Search for the cell housing the specified text and yield its (X, Y) center coordinate. 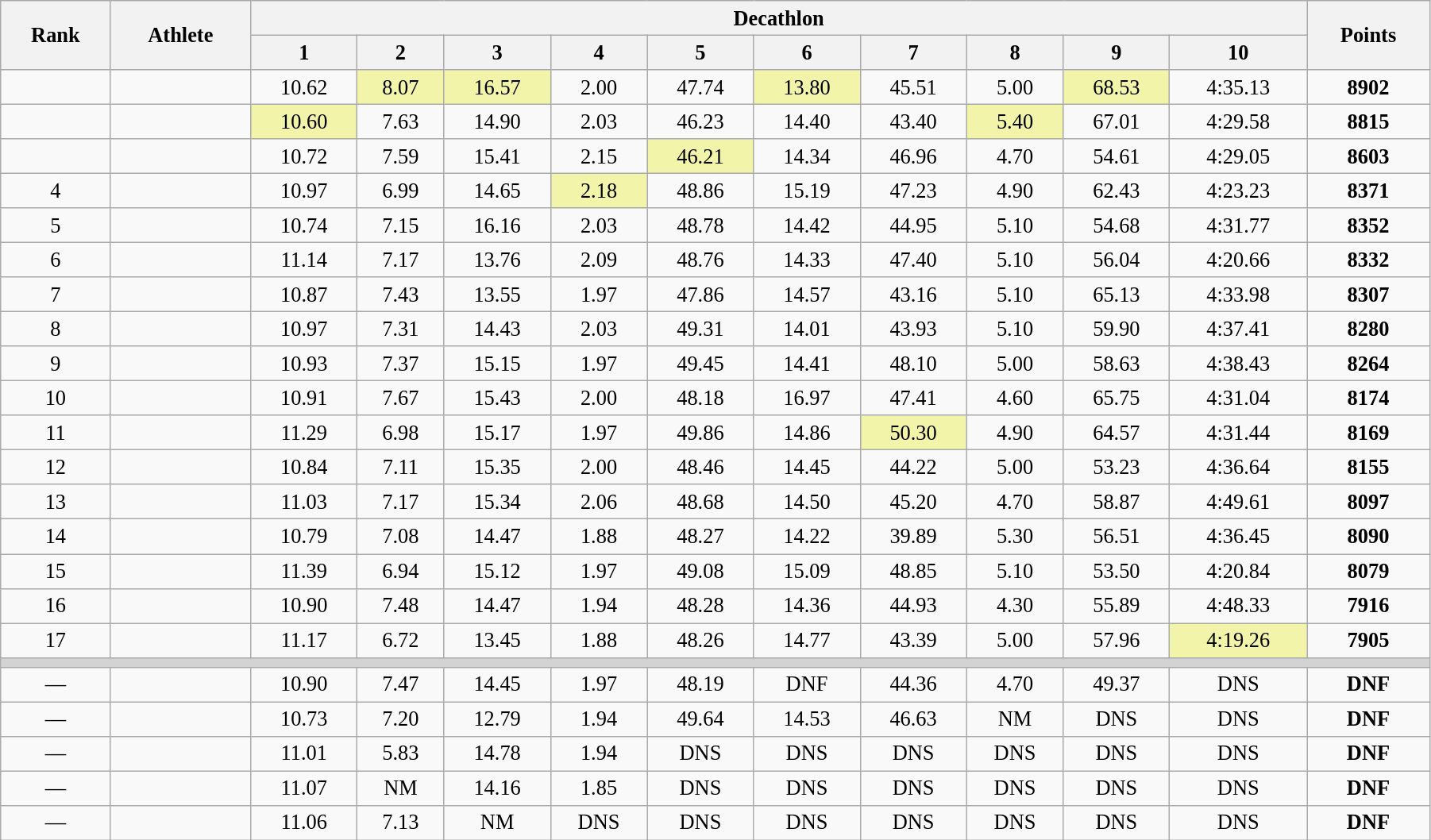
43.16 (913, 295)
8079 (1369, 571)
8307 (1369, 295)
7.31 (400, 329)
48.19 (700, 684)
47.41 (913, 398)
14.36 (807, 606)
1.85 (599, 788)
7.47 (400, 684)
64.57 (1117, 433)
48.78 (700, 225)
14.50 (807, 502)
13.76 (497, 260)
13.55 (497, 295)
4.30 (1015, 606)
4:33.98 (1239, 295)
8280 (1369, 329)
8815 (1369, 121)
4:20.66 (1239, 260)
58.87 (1117, 502)
8371 (1369, 191)
4:29.58 (1239, 121)
43.39 (913, 640)
8097 (1369, 502)
4:36.45 (1239, 537)
15.41 (497, 156)
2.18 (599, 191)
15.09 (807, 571)
4:20.84 (1239, 571)
7.20 (400, 719)
56.04 (1117, 260)
10.87 (304, 295)
58.63 (1117, 364)
8902 (1369, 87)
49.31 (700, 329)
4:19.26 (1239, 640)
16 (56, 606)
Rank (56, 35)
59.90 (1117, 329)
4:29.05 (1239, 156)
14.65 (497, 191)
8.07 (400, 87)
53.50 (1117, 571)
7.43 (400, 295)
44.95 (913, 225)
4:31.77 (1239, 225)
15.34 (497, 502)
14.57 (807, 295)
48.85 (913, 571)
5.83 (400, 753)
4:35.13 (1239, 87)
14.78 (497, 753)
7.37 (400, 364)
17 (56, 640)
48.28 (700, 606)
11.29 (304, 433)
53.23 (1117, 467)
14.86 (807, 433)
12 (56, 467)
45.51 (913, 87)
14.77 (807, 640)
48.76 (700, 260)
14 (56, 537)
14.33 (807, 260)
49.64 (700, 719)
8169 (1369, 433)
50.30 (913, 433)
14.90 (497, 121)
65.75 (1117, 398)
47.23 (913, 191)
10.93 (304, 364)
67.01 (1117, 121)
4:48.33 (1239, 606)
2 (400, 52)
39.89 (913, 537)
6.98 (400, 433)
7.08 (400, 537)
10.79 (304, 537)
47.74 (700, 87)
48.68 (700, 502)
Athlete (181, 35)
6.99 (400, 191)
46.21 (700, 156)
44.36 (913, 684)
55.89 (1117, 606)
65.13 (1117, 295)
2.09 (599, 260)
56.51 (1117, 537)
4:36.64 (1239, 467)
11.06 (304, 823)
7.48 (400, 606)
54.68 (1117, 225)
15.15 (497, 364)
11 (56, 433)
48.27 (700, 537)
7.15 (400, 225)
8174 (1369, 398)
48.10 (913, 364)
4:31.44 (1239, 433)
14.34 (807, 156)
14.53 (807, 719)
49.86 (700, 433)
6.72 (400, 640)
16.97 (807, 398)
8264 (1369, 364)
8332 (1369, 260)
11.14 (304, 260)
47.40 (913, 260)
12.79 (497, 719)
4:23.23 (1239, 191)
5.40 (1015, 121)
16.57 (497, 87)
46.63 (913, 719)
43.93 (913, 329)
15.43 (497, 398)
8603 (1369, 156)
15 (56, 571)
4.60 (1015, 398)
Decathlon (779, 17)
4:31.04 (1239, 398)
15.12 (497, 571)
49.08 (700, 571)
Points (1369, 35)
5.30 (1015, 537)
14.42 (807, 225)
11.03 (304, 502)
10.72 (304, 156)
4:49.61 (1239, 502)
46.23 (700, 121)
10.74 (304, 225)
44.22 (913, 467)
48.86 (700, 191)
11.17 (304, 640)
44.93 (913, 606)
14.16 (497, 788)
4:37.41 (1239, 329)
11.01 (304, 753)
10.73 (304, 719)
13 (56, 502)
54.61 (1117, 156)
7916 (1369, 606)
14.43 (497, 329)
11.07 (304, 788)
14.01 (807, 329)
48.26 (700, 640)
48.46 (700, 467)
15.19 (807, 191)
57.96 (1117, 640)
10.91 (304, 398)
4:38.43 (1239, 364)
6.94 (400, 571)
7.59 (400, 156)
13.45 (497, 640)
13.80 (807, 87)
47.86 (700, 295)
10.62 (304, 87)
15.35 (497, 467)
49.37 (1117, 684)
15.17 (497, 433)
2.15 (599, 156)
49.45 (700, 364)
7905 (1369, 640)
45.20 (913, 502)
14.40 (807, 121)
11.39 (304, 571)
1 (304, 52)
16.16 (497, 225)
48.18 (700, 398)
8090 (1369, 537)
68.53 (1117, 87)
7.63 (400, 121)
14.41 (807, 364)
7.67 (400, 398)
10.84 (304, 467)
14.22 (807, 537)
8155 (1369, 467)
7.13 (400, 823)
46.96 (913, 156)
2.06 (599, 502)
8352 (1369, 225)
7.11 (400, 467)
10.60 (304, 121)
62.43 (1117, 191)
3 (497, 52)
43.40 (913, 121)
